Scan for the cell matching the given text and deliver its [x, y] coordinate at center. 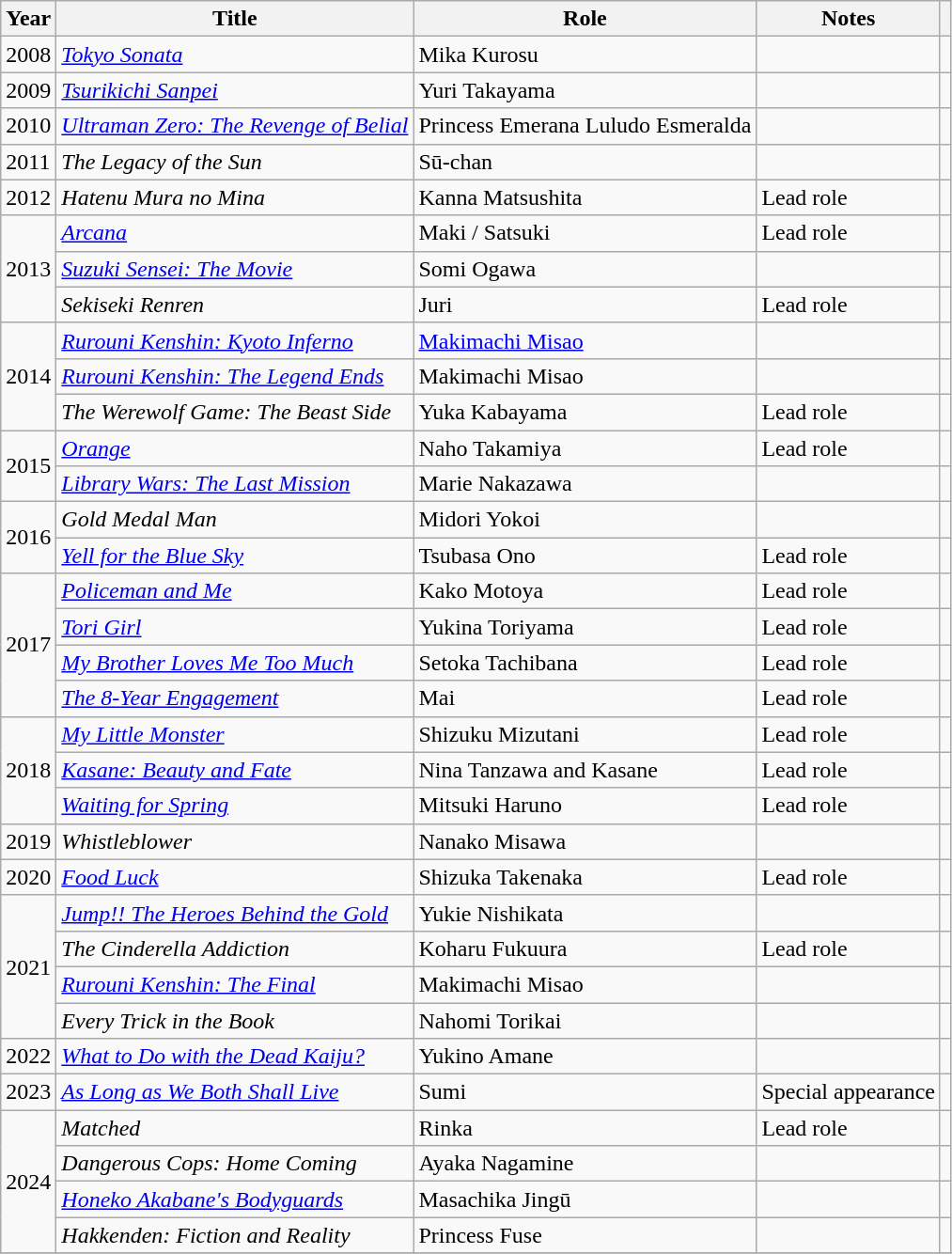
Policeman and Me [235, 591]
Sumi [585, 1092]
2011 [28, 162]
Yuri Takayama [585, 90]
Mai [585, 698]
2024 [28, 1182]
Kanna Matsushita [585, 197]
The Legacy of the Sun [235, 162]
Maki / Satsuki [585, 233]
Ultraman Zero: The Revenge of Belial [235, 126]
2022 [28, 1057]
2018 [28, 770]
Honeko Akabane's Bodyguards [235, 1199]
Mika Kurosu [585, 55]
Kako Motoya [585, 591]
2013 [28, 269]
Notes [849, 19]
Rinka [585, 1128]
Mitsuki Haruno [585, 806]
Masachika Jingū [585, 1199]
Juri [585, 305]
Orange [235, 448]
2017 [28, 645]
2016 [28, 538]
2014 [28, 376]
Yukino Amane [585, 1057]
Every Trick in the Book [235, 1020]
Suzuki Sensei: The Movie [235, 269]
My Little Monster [235, 734]
Yell for the Blue Sky [235, 556]
Nahomi Torikai [585, 1020]
2012 [28, 197]
Sū-chan [585, 162]
2023 [28, 1092]
Arcana [235, 233]
My Brother Loves Me Too Much [235, 663]
Shizuku Mizutani [585, 734]
Koharu Fukuura [585, 948]
Somi Ogawa [585, 269]
Yukie Nishikata [585, 913]
Princess Fuse [585, 1235]
Rurouni Kenshin: Kyoto Inferno [235, 340]
Special appearance [849, 1092]
Dangerous Cops: Home Coming [235, 1164]
Rurouni Kenshin: The Final [235, 984]
Shizuka Takenaka [585, 877]
Gold Medal Man [235, 520]
Year [28, 19]
2020 [28, 877]
Nina Tanzawa and Kasane [585, 770]
Marie Nakazawa [585, 484]
What to Do with the Dead Kaiju? [235, 1057]
Midori Yokoi [585, 520]
The Cinderella Addiction [235, 948]
As Long as We Both Shall Live [235, 1092]
Ayaka Nagamine [585, 1164]
2015 [28, 466]
Tsubasa Ono [585, 556]
Role [585, 19]
Food Luck [235, 877]
Hakkenden: Fiction and Reality [235, 1235]
Sekiseki Renren [235, 305]
2019 [28, 841]
Library Wars: The Last Mission [235, 484]
Tori Girl [235, 627]
Rurouni Kenshin: The Legend Ends [235, 376]
Nanako Misawa [585, 841]
2021 [28, 966]
Setoka Tachibana [585, 663]
Tokyo Sonata [235, 55]
Whistleblower [235, 841]
The 8-Year Engagement [235, 698]
2010 [28, 126]
Title [235, 19]
Waiting for Spring [235, 806]
Yukina Toriyama [585, 627]
2009 [28, 90]
2008 [28, 55]
Jump!! The Heroes Behind the Gold [235, 913]
Yuka Kabayama [585, 412]
Matched [235, 1128]
Kasane: Beauty and Fate [235, 770]
Naho Takamiya [585, 448]
Hatenu Mura no Mina [235, 197]
Tsurikichi Sanpei [235, 90]
The Werewolf Game: The Beast Side [235, 412]
Princess Emerana Luludo Esmeralda [585, 126]
